Capture the cell that displays the provided text and extract its (X, Y) central coordinate. 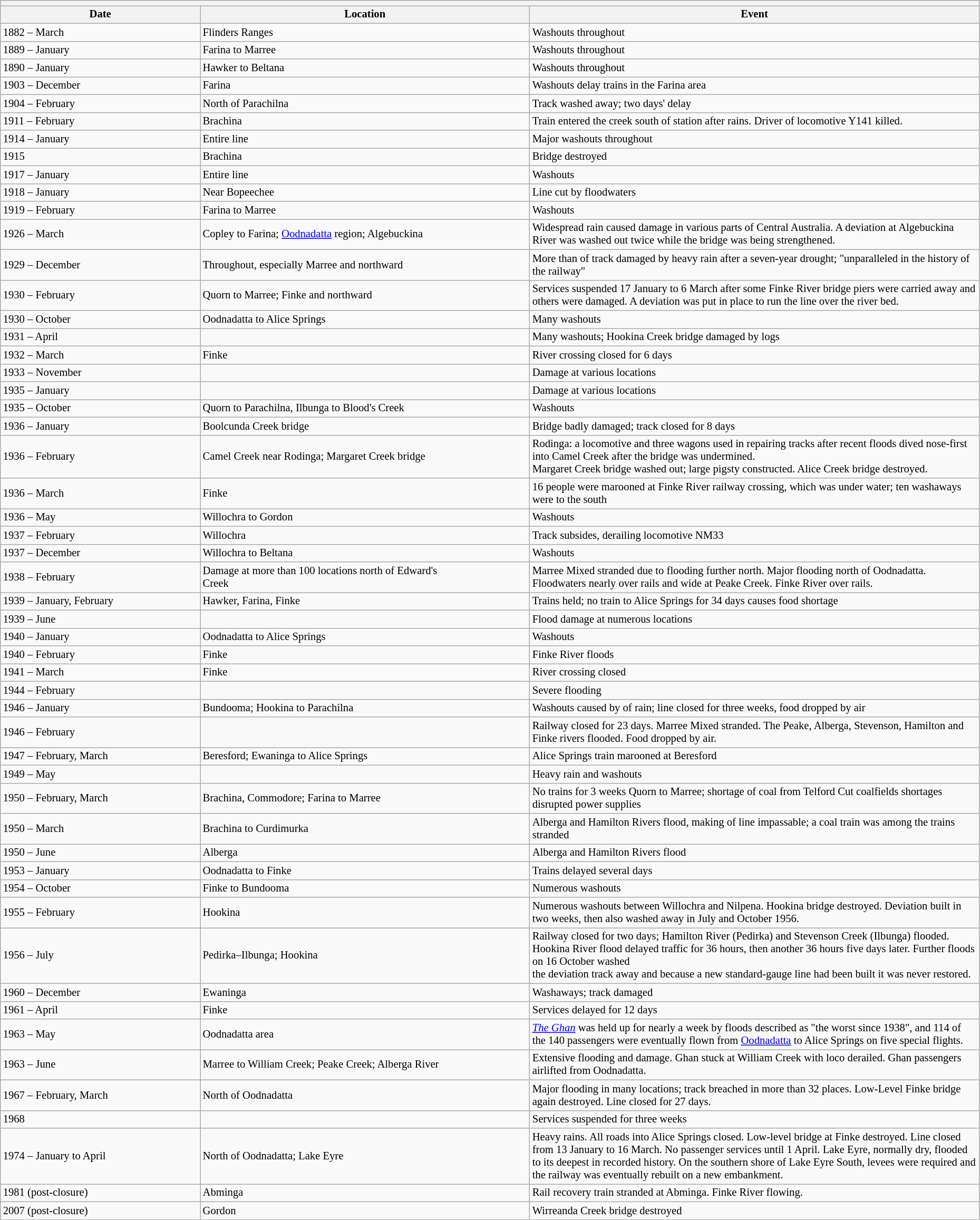
Throughout, especially Marree and northward (365, 265)
Bridge destroyed (755, 157)
No trains for 3 weeks Quorn to Marree; shortage of coal from Telford Cut coalfields shortages disrupted power supplies (755, 798)
1939 – June (100, 619)
1963 – May (100, 1034)
1963 – June (100, 1064)
Flood damage at numerous locations (755, 619)
Hookina (365, 913)
1946 – February (100, 732)
Numerous washouts (755, 888)
Oodnadatta area (365, 1034)
1911 – February (100, 121)
Finke to Bundooma (365, 888)
1935 – January (100, 391)
Railway closed for 23 days. Marree Mixed stranded. The Peake, Alberga, Stevenson, Hamilton and Finke rivers flooded. Food dropped by air. (755, 732)
1904 – February (100, 103)
1946 – January (100, 708)
Trains delayed several days (755, 870)
1919 – February (100, 210)
Alberga (365, 853)
1914 – January (100, 139)
River crossing closed for 6 days (755, 355)
Services delayed for 12 days (755, 1010)
Beresford; Ewaninga to Alice Springs (365, 756)
1915 (100, 157)
Finke River floods (755, 654)
Quorn to Parachilna, Ilbunga to Blood's Creek (365, 408)
1974 – January to April (100, 1156)
Farina (365, 85)
1932 – March (100, 355)
Location (365, 14)
Boolcunda Creek bridge (365, 426)
1926 – March (100, 234)
1933 – November (100, 373)
1936 – March (100, 493)
1953 – January (100, 870)
Hawker, Farina, Finke (365, 601)
1950 – February, March (100, 798)
2007 (post-closure) (100, 1211)
Near Bopeechee (365, 192)
Abminga (365, 1193)
1882 – March (100, 32)
Washaways; track damaged (755, 992)
North of Oodnadatta (365, 1095)
1937 – February (100, 535)
Trains held; no train to Alice Springs for 34 days causes food shortage (755, 601)
1941 – March (100, 672)
Severe flooding (755, 690)
1938 – February (100, 577)
River crossing closed (755, 672)
Willochra (365, 535)
Brachina to Curdimurka (365, 828)
1950 – June (100, 853)
Bridge badly damaged; track closed for 8 days (755, 426)
1935 – October (100, 408)
Many washouts; Hookina Creek bridge damaged by logs (755, 337)
1931 – April (100, 337)
Pedirka–Ilbunga; Hookina (365, 955)
1903 – December (100, 85)
1939 – January, February (100, 601)
1947 – February, March (100, 756)
Heavy rain and washouts (755, 774)
Track subsides, derailing locomotive NM33 (755, 535)
Services suspended for three weeks (755, 1119)
Major flooding in many locations; track breached in more than 32 places. Low-Level Finke bridge again destroyed. Line closed for 27 days. (755, 1095)
1981 (post-closure) (100, 1193)
1940 – February (100, 654)
Quorn to Marree; Finke and northward (365, 295)
1889 – January (100, 50)
Camel Creek near Rodinga; Margaret Creek bridge (365, 457)
1937 – December (100, 553)
North of Oodnadatta; Lake Eyre (365, 1156)
1961 – April (100, 1010)
Willochra to Beltana (365, 553)
Many washouts (755, 319)
1936 – February (100, 457)
Wirreanda Creek bridge destroyed (755, 1211)
1955 – February (100, 913)
1954 – October (100, 888)
Marree to William Creek; Peake Creek; Alberga River (365, 1064)
Alberga and Hamilton Rivers flood (755, 853)
1917 – January (100, 175)
Hawker to Beltana (365, 68)
1944 – February (100, 690)
1956 – July (100, 955)
1968 (100, 1119)
Brachina, Commodore; Farina to Marree (365, 798)
Train entered the creek south of station after rains. Driver of locomotive Y141 killed. (755, 121)
1929 – December (100, 265)
1930 – October (100, 319)
Rail recovery train stranded at Abminga. Finke River flowing. (755, 1193)
Extensive flooding and damage. Ghan stuck at William Creek with loco derailed. Ghan passengers airlifted from Oodnadatta. (755, 1064)
1936 – May (100, 517)
1960 – December (100, 992)
1936 – January (100, 426)
16 people were marooned at Finke River railway crossing, which was under water; ten washaways were to the south (755, 493)
Line cut by floodwaters (755, 192)
Willochra to Gordon (365, 517)
Washouts delay trains in the Farina area (755, 85)
Date (100, 14)
1950 – March (100, 828)
1949 – May (100, 774)
1890 – January (100, 68)
More than of track damaged by heavy rain after a seven-year drought; "unparalleled in the history of the railway" (755, 265)
Track washed away; two days' delay (755, 103)
Alice Springs train marooned at Beresford (755, 756)
Copley to Farina; Oodnadatta region; Algebuckina (365, 234)
Washouts caused by of rain; line closed for three weeks, food dropped by air (755, 708)
Gordon (365, 1211)
1918 – January (100, 192)
Flinders Ranges (365, 32)
Oodnadatta to Finke (365, 870)
Bundooma; Hookina to Parachilna (365, 708)
North of Parachilna (365, 103)
Alberga and Hamilton Rivers flood, making of line impassable; a coal train was among the trains stranded (755, 828)
Major washouts throughout (755, 139)
Event (755, 14)
1967 – February, March (100, 1095)
Damage at more than 100 locations north of Edward'sCreek (365, 577)
1930 – February (100, 295)
Ewaninga (365, 992)
1940 – January (100, 637)
